Provide the (X, Y) coordinate of the cell's center where the given text is located.  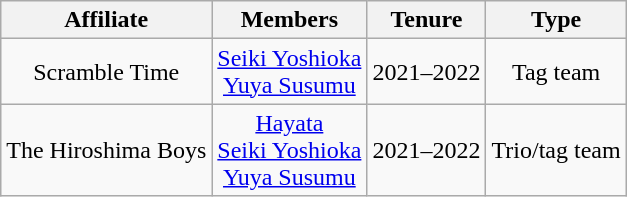
HayataSeiki YoshiokaYuya Susumu (290, 150)
Members (290, 20)
Affiliate (106, 20)
Scramble Time (106, 72)
Tenure (426, 20)
Seiki YoshiokaYuya Susumu (290, 72)
Trio/tag team (556, 150)
Type (556, 20)
Tag team (556, 72)
The Hiroshima Boys (106, 150)
